Search for the cell housing the specified text and yield its (x, y) center coordinate. 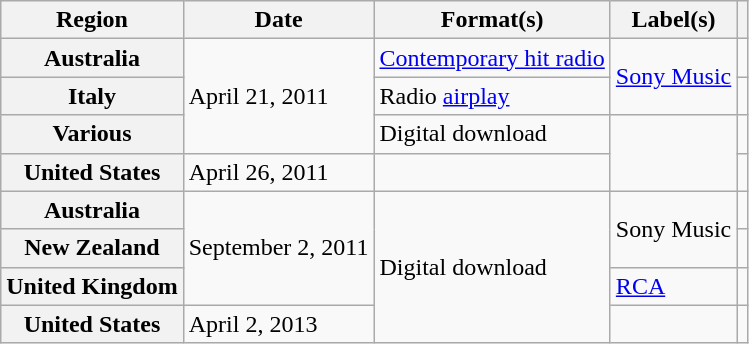
Format(s) (492, 20)
Region (92, 20)
United Kingdom (92, 286)
Label(s) (673, 20)
April 2, 2013 (278, 324)
Italy (92, 96)
Date (278, 20)
New Zealand (92, 248)
April 21, 2011 (278, 96)
Contemporary hit radio (492, 58)
RCA (673, 286)
April 26, 2011 (278, 172)
Radio airplay (492, 96)
September 2, 2011 (278, 248)
Various (92, 134)
